Search for the cell housing the specified text and yield its (X, Y) center coordinate. 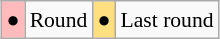
Last round (168, 20)
Round (59, 20)
